Determine the (X, Y) coordinate at the center of the cell enclosing the given text.  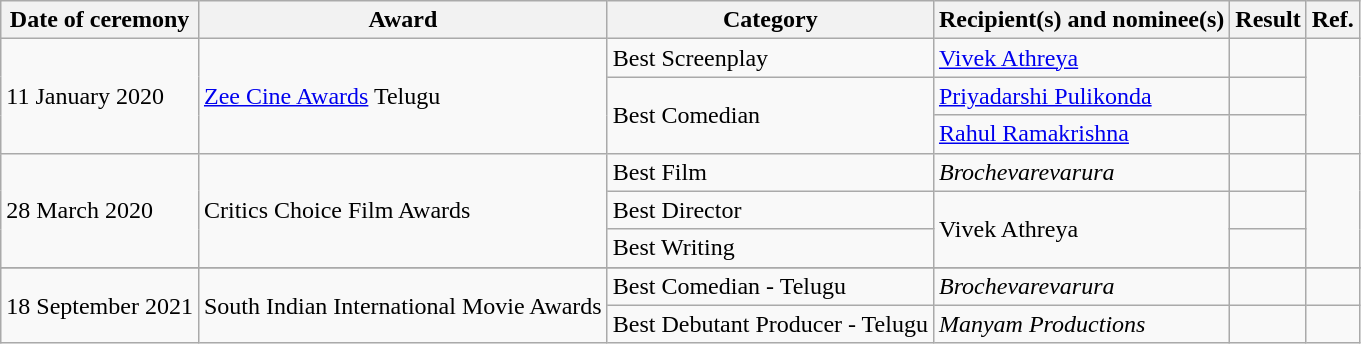
Result (1268, 20)
Date of ceremony (100, 20)
Award (402, 20)
Best Writing (770, 248)
Zee Cine Awards Telugu (402, 96)
Best Screenplay (770, 58)
28 March 2020 (100, 210)
Best Film (770, 172)
11 January 2020 (100, 96)
Rahul Ramakrishna (1081, 134)
Priyadarshi Pulikonda (1081, 96)
Recipient(s) and nominee(s) (1081, 20)
Best Comedian - Telugu (770, 286)
Best Director (770, 210)
Manyam Productions (1081, 324)
South Indian International Movie Awards (402, 305)
Category (770, 20)
Ref. (1332, 20)
Critics Choice Film Awards (402, 210)
Best Debutant Producer - Telugu (770, 324)
18 September 2021 (100, 305)
Best Comedian (770, 115)
